Locate the cell with the specified text and output its (X, Y) center coordinate. 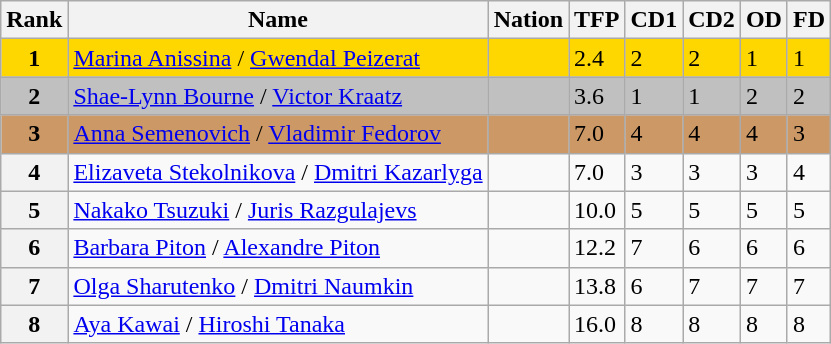
Anna Semenovich / Vladimir Fedorov (278, 134)
Barbara Piton / Alexandre Piton (278, 248)
Nation (528, 20)
CD2 (712, 20)
12.2 (597, 248)
10.0 (597, 210)
2.4 (597, 58)
13.8 (597, 286)
TFP (597, 20)
Rank (34, 20)
16.0 (597, 324)
FD (808, 20)
OD (764, 20)
3.6 (597, 96)
Olga Sharutenko / Dmitri Naumkin (278, 286)
Aya Kawai / Hiroshi Tanaka (278, 324)
Nakako Tsuzuki / Juris Razgulajevs (278, 210)
Marina Anissina / Gwendal Peizerat (278, 58)
Shae-Lynn Bourne / Victor Kraatz (278, 96)
Elizaveta Stekolnikova / Dmitri Kazarlyga (278, 172)
CD1 (654, 20)
Name (278, 20)
